Output the [X, Y] coordinate of the center of the cell containing the given text.  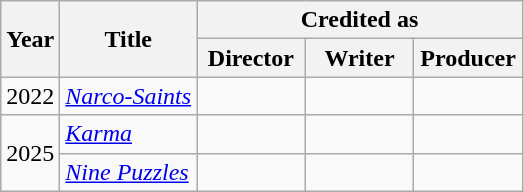
Narco-Saints [128, 96]
Nine Puzzles [128, 172]
Title [128, 39]
2022 [30, 96]
Producer [468, 58]
Karma [128, 134]
Year [30, 39]
Writer [360, 58]
Director [252, 58]
Credited as [360, 20]
2025 [30, 153]
